Capture the cell that displays the provided text and extract its [x, y] central coordinate. 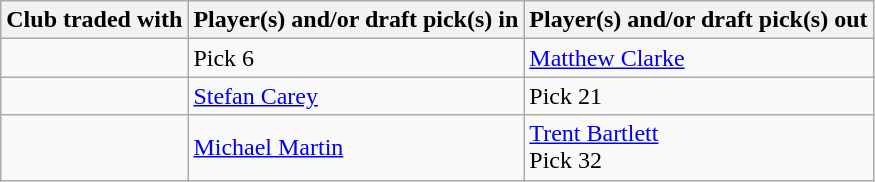
Stefan Carey [356, 96]
Trent BartlettPick 32 [698, 148]
Michael Martin [356, 148]
Player(s) and/or draft pick(s) out [698, 20]
Pick 21 [698, 96]
Club traded with [94, 20]
Player(s) and/or draft pick(s) in [356, 20]
Pick 6 [356, 58]
Matthew Clarke [698, 58]
